From the cell containing the given text, extract its center point as [x, y] coordinate. 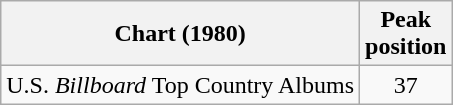
U.S. Billboard Top Country Albums [180, 85]
Chart (1980) [180, 34]
37 [406, 85]
Peakposition [406, 34]
